Output the (x, y) coordinate of the center of the cell containing the given text.  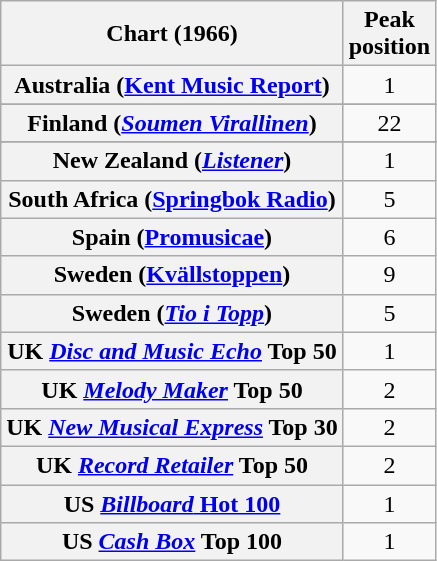
Peakposition (389, 34)
Sweden (Tio i Topp) (172, 313)
Sweden (Kvällstoppen) (172, 275)
Spain (Promusicae) (172, 237)
22 (389, 123)
US Billboard Hot 100 (172, 503)
6 (389, 237)
UK Disc and Music Echo Top 50 (172, 351)
Chart (1966) (172, 34)
UK Record Retailer Top 50 (172, 465)
Finland (Soumen Virallinen) (172, 123)
New Zealand (Listener) (172, 161)
9 (389, 275)
Australia (Kent Music Report) (172, 85)
UK New Musical Express Top 30 (172, 427)
UK Melody Maker Top 50 (172, 389)
South Africa (Springbok Radio) (172, 199)
US Cash Box Top 100 (172, 542)
